Find where the given text appears and provide that cell's center as (X, Y) coordinate. 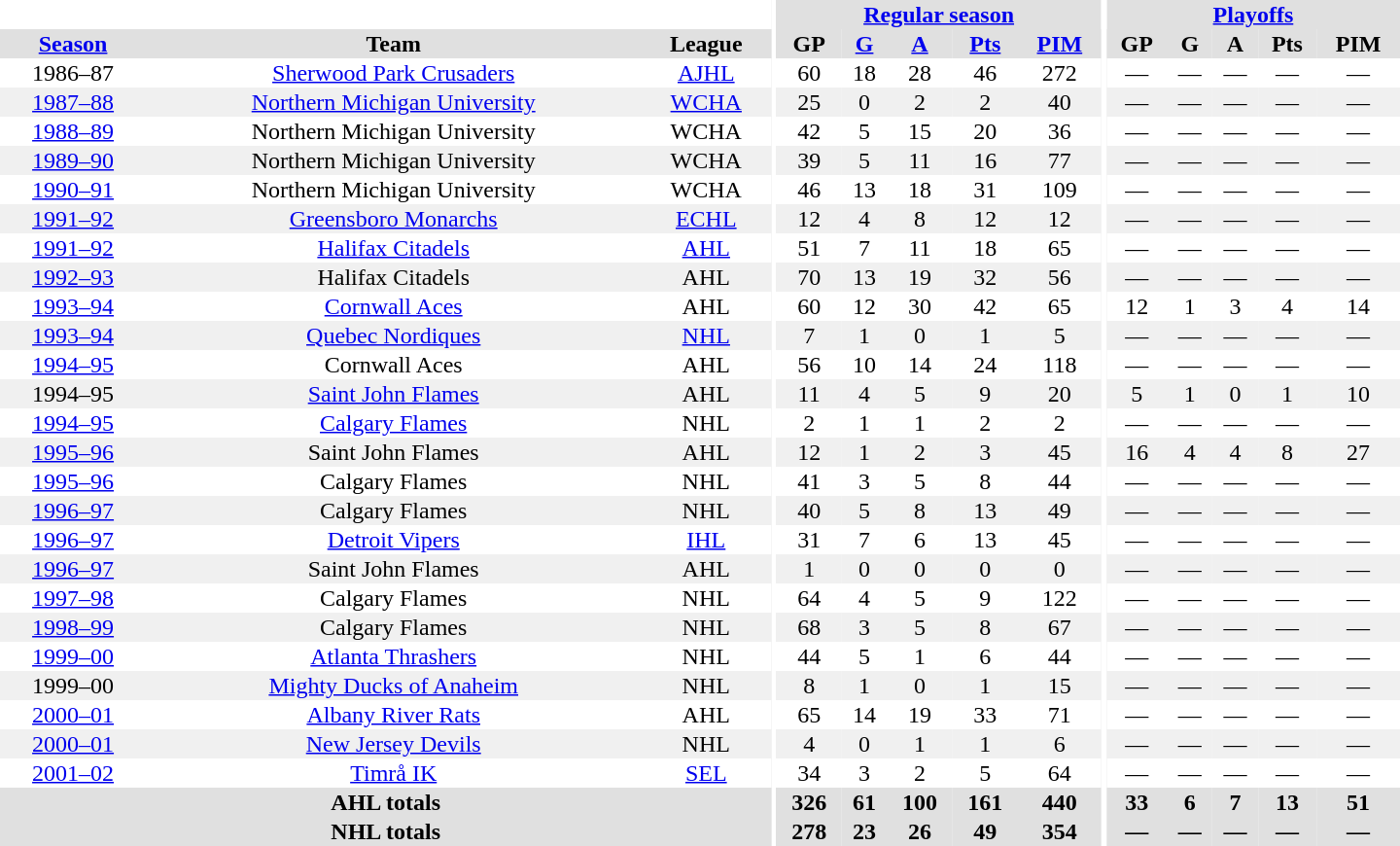
2001–02 (73, 773)
27 (1358, 452)
IHL (706, 540)
Detroit Vipers (393, 540)
Timrå IK (393, 773)
Sherwood Park Crusaders (393, 73)
Season (73, 44)
1989–90 (73, 160)
23 (865, 831)
272 (1060, 73)
30 (920, 306)
122 (1060, 598)
70 (809, 277)
Mighty Ducks of Anaheim (393, 686)
36 (1060, 131)
61 (865, 802)
Greensboro Monarchs (393, 219)
39 (809, 160)
25 (809, 102)
34 (809, 773)
67 (1060, 627)
Team (393, 44)
1998–99 (73, 627)
28 (920, 73)
1986–87 (73, 73)
26 (920, 831)
41 (809, 481)
278 (809, 831)
100 (920, 802)
League (706, 44)
71 (1060, 715)
Regular season (938, 15)
Playoffs (1253, 15)
109 (1060, 190)
1992–93 (73, 277)
118 (1060, 365)
SEL (706, 773)
326 (809, 802)
AJHL (706, 73)
ECHL (706, 219)
New Jersey Devils (393, 744)
Quebec Nordiques (393, 335)
Atlanta Thrashers (393, 656)
24 (986, 365)
354 (1060, 831)
1987–88 (73, 102)
77 (1060, 160)
161 (986, 802)
68 (809, 627)
AHL totals (385, 802)
1997–98 (73, 598)
1988–89 (73, 131)
32 (986, 277)
1990–91 (73, 190)
NHL totals (385, 831)
Albany River Rats (393, 715)
440 (1060, 802)
